Return the [x, y] coordinate for the center point of the cell that contains the specified text.  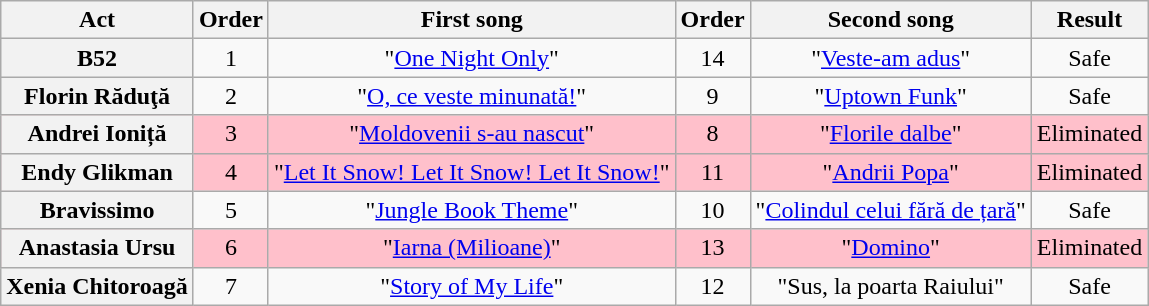
1 [230, 58]
"One Night Only" [472, 58]
Anastasia Ursu [98, 248]
8 [712, 134]
"Sus, la poarta Raiului" [890, 286]
"Florile dalbe" [890, 134]
9 [712, 96]
Act [98, 20]
13 [712, 248]
2 [230, 96]
First song [472, 20]
Florin Răduţă [98, 96]
Xenia Chitoroagă [98, 286]
"Story of My Life" [472, 286]
Endy Glikman [98, 172]
"Let It Snow! Let It Snow! Let It Snow!" [472, 172]
3 [230, 134]
"Jungle Book Theme" [472, 210]
Andrei Ioniță [98, 134]
10 [712, 210]
"Domino" [890, 248]
"Veste-am adus" [890, 58]
12 [712, 286]
"Iarna (Milioane)" [472, 248]
"Uptown Funk" [890, 96]
7 [230, 286]
B52 [98, 58]
11 [712, 172]
Bravissimo [98, 210]
"Moldovenii s-au nascut" [472, 134]
6 [230, 248]
5 [230, 210]
14 [712, 58]
"Andrii Popa" [890, 172]
Second song [890, 20]
Result [1089, 20]
4 [230, 172]
"O, ce veste minunată!" [472, 96]
"Colindul celui fără de țară" [890, 210]
